Locate the cell with the specified text and output its [x, y] center coordinate. 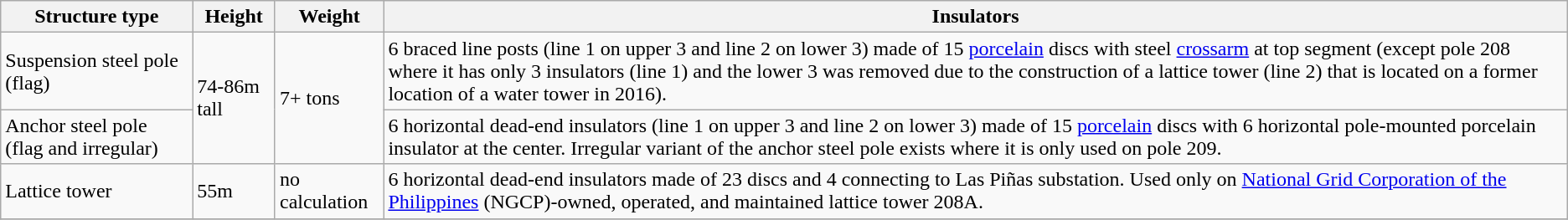
Weight [328, 17]
no calculation [328, 191]
Anchor steel pole (flag and irregular) [97, 137]
7+ tons [328, 99]
Suspension steel pole (flag) [97, 71]
Height [235, 17]
Structure type [97, 17]
74-86m tall [235, 99]
Insulators [975, 17]
55m [235, 191]
Lattice tower [97, 191]
